From the cell containing the given text, extract its center point as [x, y] coordinate. 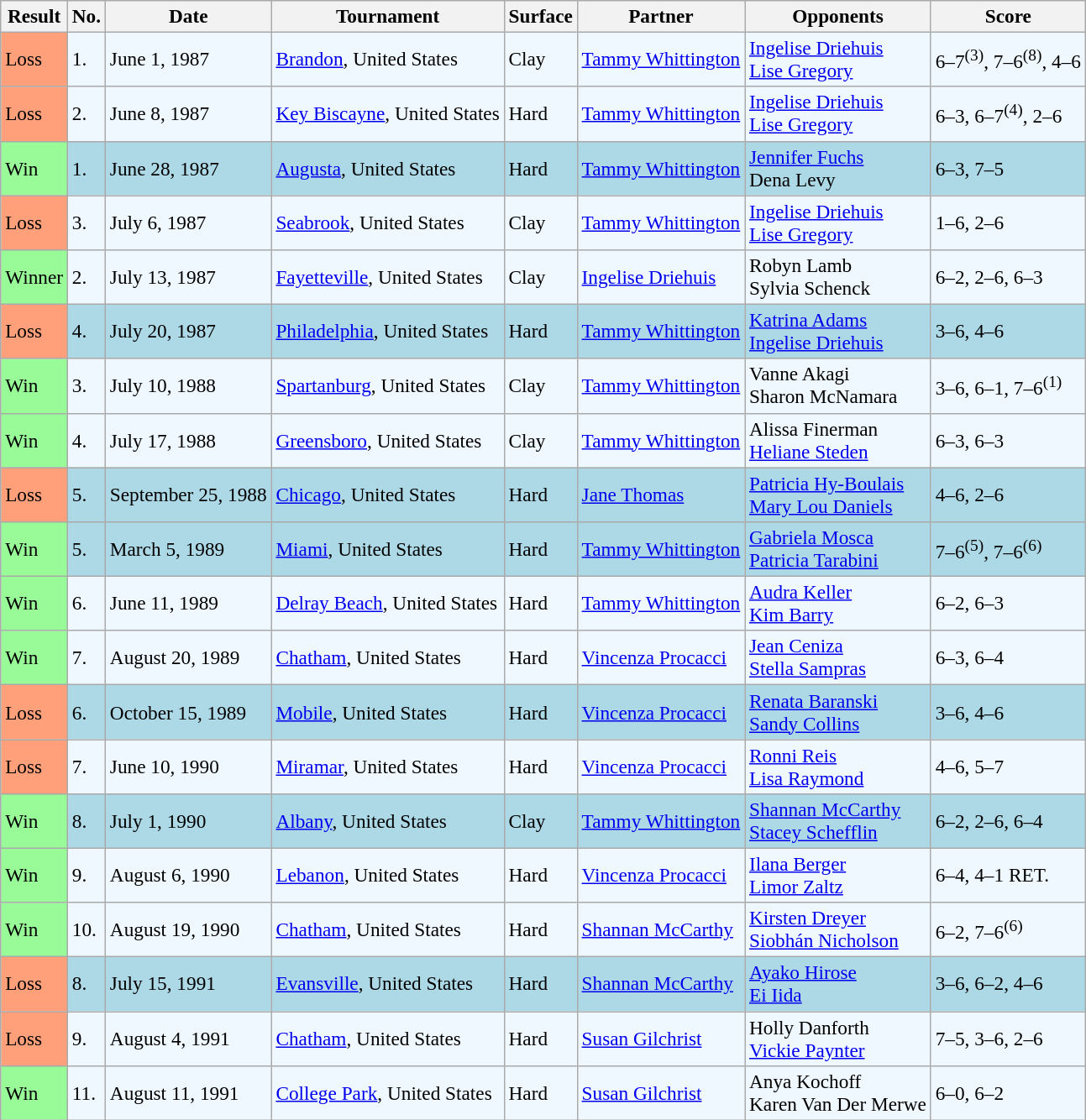
July 17, 1988 [188, 440]
6–2, 2–6, 6–4 [1008, 821]
Partner [660, 16]
No. [86, 16]
Philadelphia, United States [388, 331]
Robyn Lamb Sylvia Schenck [838, 277]
March 5, 1989 [188, 549]
Jean Ceniza Stella Sampras [838, 658]
6–2, 7–6(6) [1008, 930]
Date [188, 16]
July 6, 1987 [188, 222]
Katrina Adams Ingelise Driehuis [838, 331]
Vanne Akagi Sharon McNamara [838, 386]
4–6, 5–7 [1008, 766]
June 1, 1987 [188, 59]
July 1, 1990 [188, 821]
Anya Kochoff Karen Van Der Merwe [838, 1093]
Augusta, United States [388, 168]
Opponents [838, 16]
7–6(5), 7–6(6) [1008, 549]
Mobile, United States [388, 712]
Winner [34, 277]
June 28, 1987 [188, 168]
7–5, 3–6, 2–6 [1008, 1038]
3–6, 6–2, 4–6 [1008, 984]
Audra Keller Kim Barry [838, 603]
6–3, 7–5 [1008, 168]
Lebanon, United States [388, 875]
July 13, 1987 [188, 277]
Evansville, United States [388, 984]
College Park, United States [388, 1093]
Holly Danforth Vickie Paynter [838, 1038]
6–4, 4–1 RET. [1008, 875]
Brandon, United States [388, 59]
Seabrook, United States [388, 222]
Result [34, 16]
6–3, 6–4 [1008, 658]
Renata Baranski Sandy Collins [838, 712]
July 20, 1987 [188, 331]
Ingelise Driehuis [660, 277]
Kirsten Dreyer Siobhán Nicholson [838, 930]
Surface [541, 16]
6–7(3), 7–6(8), 4–6 [1008, 59]
Jane Thomas [660, 494]
6–3, 6–7(4), 2–6 [1008, 114]
Chicago, United States [388, 494]
Alissa Finerman Heliane Steden [838, 440]
June 10, 1990 [188, 766]
Key Biscayne, United States [388, 114]
Shannan McCarthy Stacey Schefflin [838, 821]
Greensboro, United States [388, 440]
6–0, 6–2 [1008, 1093]
Miami, United States [388, 549]
Fayetteville, United States [388, 277]
1–6, 2–6 [1008, 222]
6–3, 6–3 [1008, 440]
Score [1008, 16]
11. [86, 1093]
October 15, 1989 [188, 712]
Gabriela Mosca Patricia Tarabini [838, 549]
Ilana Berger Limor Zaltz [838, 875]
Ayako Hirose Ei Iida [838, 984]
August 6, 1990 [188, 875]
10. [86, 930]
Patricia Hy-Boulais Mary Lou Daniels [838, 494]
Miramar, United States [388, 766]
July 10, 1988 [188, 386]
Jennifer Fuchs Dena Levy [838, 168]
Ronni Reis Lisa Raymond [838, 766]
6–2, 6–3 [1008, 603]
Spartanburg, United States [388, 386]
September 25, 1988 [188, 494]
August 4, 1991 [188, 1038]
Tournament [388, 16]
July 15, 1991 [188, 984]
June 8, 1987 [188, 114]
August 11, 1991 [188, 1093]
3–6, 6–1, 7–6(1) [1008, 386]
August 19, 1990 [188, 930]
Albany, United States [388, 821]
Delray Beach, United States [388, 603]
4–6, 2–6 [1008, 494]
August 20, 1989 [188, 658]
June 11, 1989 [188, 603]
6–2, 2–6, 6–3 [1008, 277]
